Provide the (x, y) coordinate of the cell's center where the given text is located.  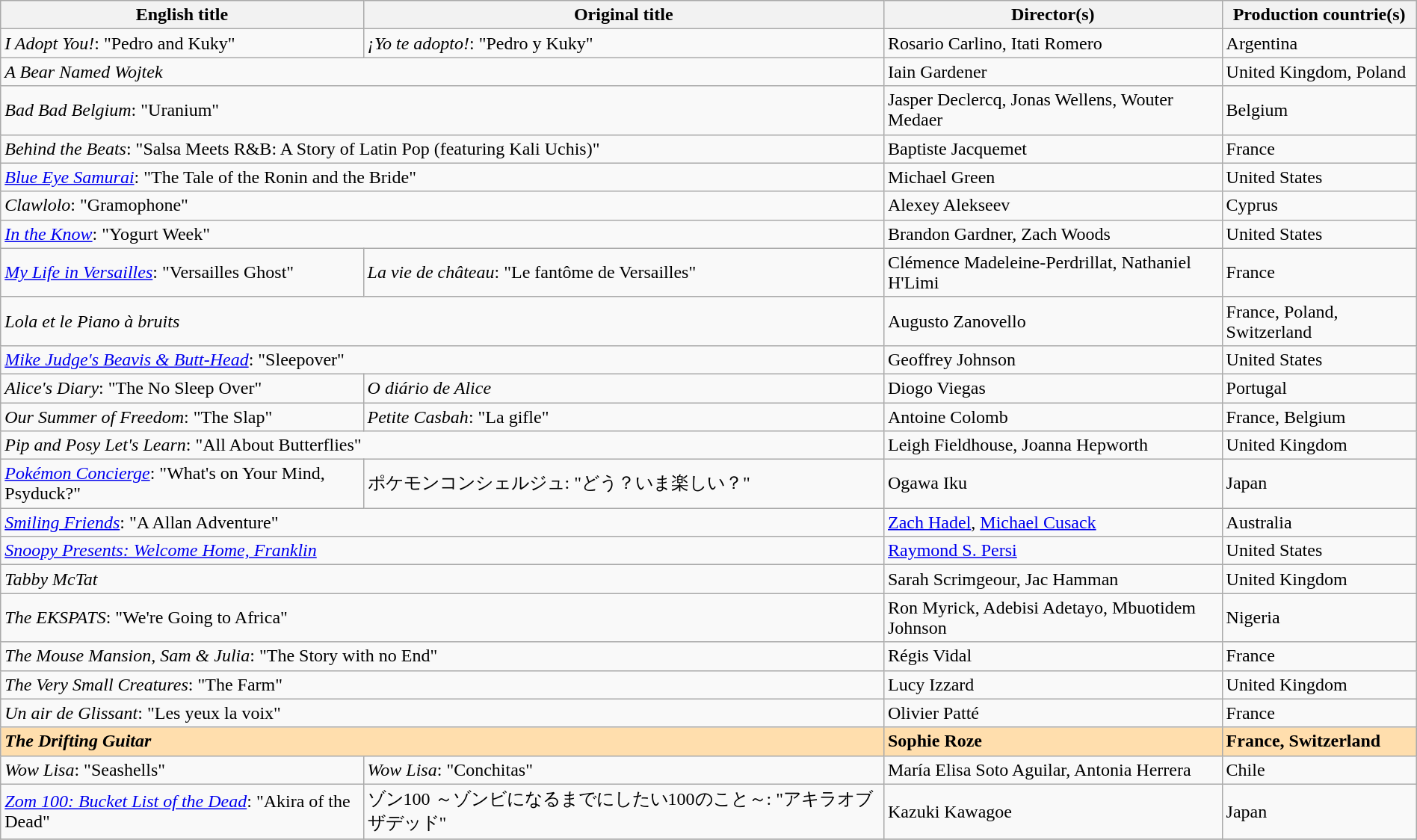
Zom 100: Bucket List of the Dead: "Akira of the Dead" (182, 812)
Pip and Posy Let's Learn: "All About Butterflies" (442, 445)
France, Belgium (1319, 416)
Wow Lisa: "Conchitas" (623, 770)
Chile (1319, 770)
Smiling Friends: "A Allan Adventure" (442, 522)
Iain Gardener (1052, 72)
Wow Lisa: "Seashells" (182, 770)
Olivier Patté (1052, 713)
Clawlolo: "Gramophone" (442, 206)
Petite Casbah: "La gifle" (623, 416)
Jasper Declercq, Jonas Wellens, Wouter Medaer (1052, 111)
María Elisa Soto Aguilar, Antonia Herrera (1052, 770)
Alice's Diary: "The No Sleep Over" (182, 388)
A Bear Named Wojtek (442, 72)
Raymond S. Persi (1052, 551)
Geoffrey Johnson (1052, 359)
Our Summer of Freedom: "The Slap" (182, 416)
Ogawa Iku (1052, 484)
In the Know: "Yogurt Week" (442, 234)
Snoopy Presents: Welcome Home, Franklin (442, 551)
Alexey Alekseev (1052, 206)
Belgium (1319, 111)
France, Poland, Switzerland (1319, 321)
Un air de Glissant: "Les yeux la voix" (442, 713)
Sarah Scrimgeour, Jac Hamman (1052, 579)
Portugal (1319, 388)
Michael Green (1052, 177)
The Mouse Mansion, Sam & Julia: "The Story with no End" (442, 656)
Nigeria (1319, 617)
France, Switzerland (1319, 741)
Brandon Gardner, Zach Woods (1052, 234)
Bad Bad Belgium: "Uranium" (442, 111)
Mike Judge's Beavis & Butt-Head: "Sleepover" (442, 359)
¡Yo te adopto!: "Pedro y Kuky" (623, 43)
Australia (1319, 522)
Régis Vidal (1052, 656)
ポケモンコンシェルジュ: "どう？いま楽しい？" (623, 484)
Antoine Colomb (1052, 416)
English title (182, 15)
Pokémon Concierge: "What's on Your Mind, Psyduck?" (182, 484)
Diogo Viegas (1052, 388)
La vie de château: "Le fantôme de Versailles" (623, 272)
O diário de Alice (623, 388)
Rosario Carlino, Itati Romero (1052, 43)
Behind the Beats: "Salsa Meets R&B: A Story of Latin Pop (featuring Kali Uchis)" (442, 149)
Ron Myrick, Adebisi Adetayo, Mbuotidem Johnson (1052, 617)
Sophie Roze (1052, 741)
Augusto Zanovello (1052, 321)
Tabby McTat (442, 579)
ゾン100 ～ゾンビになるまでにしたい100のこと～: "アキラオブザデッド" (623, 812)
My Life in Versailles: "Versailles Ghost" (182, 272)
Production countrie(s) (1319, 15)
Baptiste Jacquemet (1052, 149)
The Drifting Guitar (442, 741)
Argentina (1319, 43)
The EKSPATS: "We're Going to Africa" (442, 617)
The Very Small Creatures: "The Farm" (442, 685)
Original title (623, 15)
Cyprus (1319, 206)
I Adopt You!: "Pedro and Kuky" (182, 43)
Lucy Izzard (1052, 685)
Clémence Madeleine-Perdrillat, Nathaniel H'Limi (1052, 272)
United Kingdom, Poland (1319, 72)
Leigh Fieldhouse, Joanna Hepworth (1052, 445)
Director(s) (1052, 15)
Lola et le Piano à bruits (442, 321)
Blue Eye Samurai: "The Tale of the Ronin and the Bride" (442, 177)
Kazuki Kawagoe (1052, 812)
Zach Hadel, Michael Cusack (1052, 522)
